Provide the [x, y] coordinate of the cell's center where the given text is located.  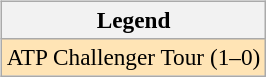
Legend [133, 20]
ATP Challenger Tour (1–0) [133, 57]
